Locate the cell with the specified text and output its [x, y] center coordinate. 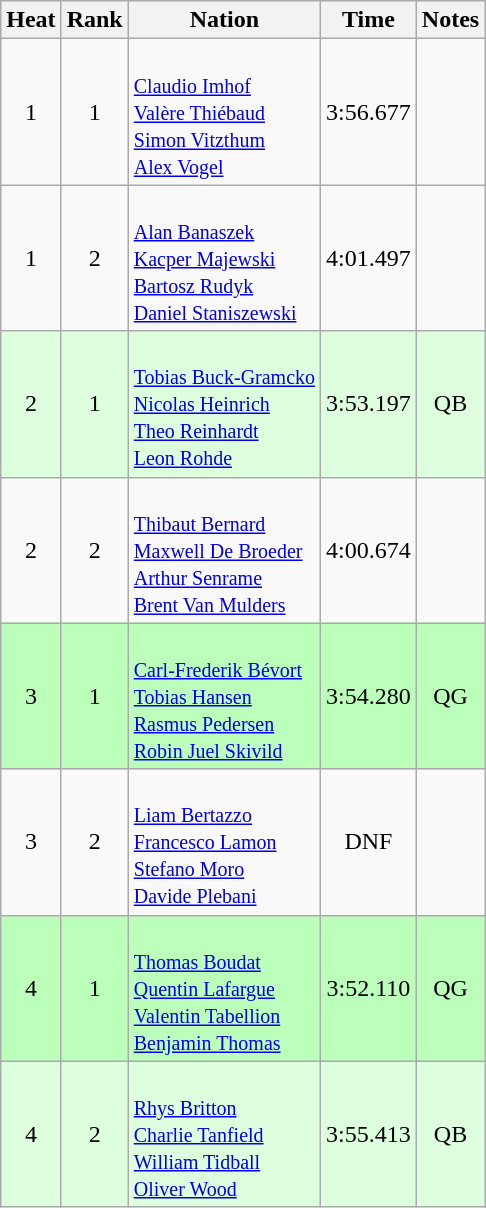
Thibaut BernardMaxwell De BroederArthur SenrameBrent Van Mulders [224, 550]
4:00.674 [369, 550]
Claudio ImhofValère ThiébaudSimon VitzthumAlex Vogel [224, 112]
3:52.110 [369, 988]
DNF [369, 842]
Rank [94, 20]
Thomas BoudatQuentin LafargueValentin TabellionBenjamin Thomas [224, 988]
3:54.280 [369, 696]
4:01.497 [369, 258]
Rhys BrittonCharlie TanfieldWilliam TidballOliver Wood [224, 1134]
Notes [450, 20]
Alan BanaszekKacper MajewskiBartosz RudykDaniel Staniszewski [224, 258]
Nation [224, 20]
3:56.677 [369, 112]
3:55.413 [369, 1134]
Heat [31, 20]
Time [369, 20]
Carl-Frederik BévortTobias HansenRasmus PedersenRobin Juel Skivild [224, 696]
3:53.197 [369, 404]
Liam BertazzoFrancesco LamonStefano MoroDavide Plebani [224, 842]
Tobias Buck-GramckoNicolas HeinrichTheo ReinhardtLeon Rohde [224, 404]
